Return the [x, y] coordinate for the center point of the cell that contains the specified text.  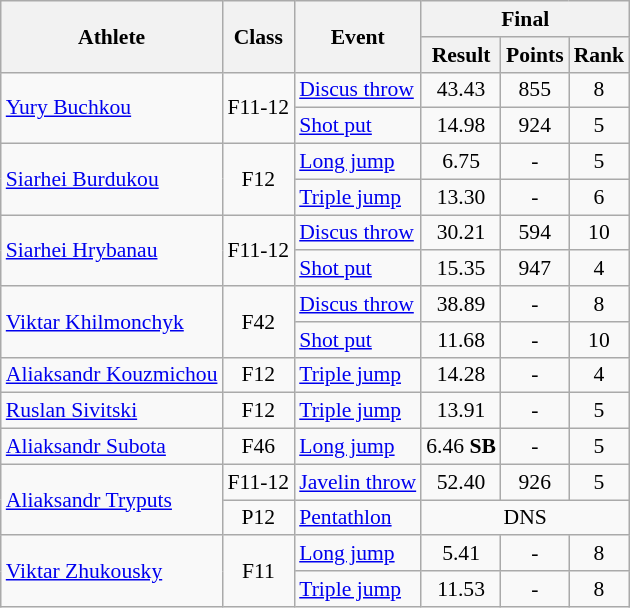
Aliaksandr Subota [112, 447]
11.53 [461, 589]
14.98 [461, 126]
30.21 [461, 233]
Javelin throw [358, 482]
F42 [258, 322]
855 [535, 90]
Rank [600, 55]
14.28 [461, 375]
15.35 [461, 269]
P12 [258, 518]
Viktar Khilmonchyk [112, 322]
924 [535, 126]
43.43 [461, 90]
926 [535, 482]
11.68 [461, 340]
F46 [258, 447]
F11 [258, 572]
6.46 SB [461, 447]
Final [525, 19]
947 [535, 269]
Result [461, 55]
6 [600, 197]
52.40 [461, 482]
Ruslan Sivitski [112, 411]
Event [358, 36]
Aliaksandr Tryputs [112, 500]
Aliaksandr Kouzmichou [112, 375]
Class [258, 36]
Points [535, 55]
13.91 [461, 411]
Athlete [112, 36]
13.30 [461, 197]
Yury Buchkou [112, 108]
Pentathlon [358, 518]
5.41 [461, 554]
DNS [525, 518]
6.75 [461, 162]
Viktar Zhukousky [112, 572]
594 [535, 233]
38.89 [461, 304]
Siarhei Hrybanau [112, 250]
Siarhei Burdukou [112, 180]
